Extract the (X, Y) coordinate from the center of the cell holding the provided text.  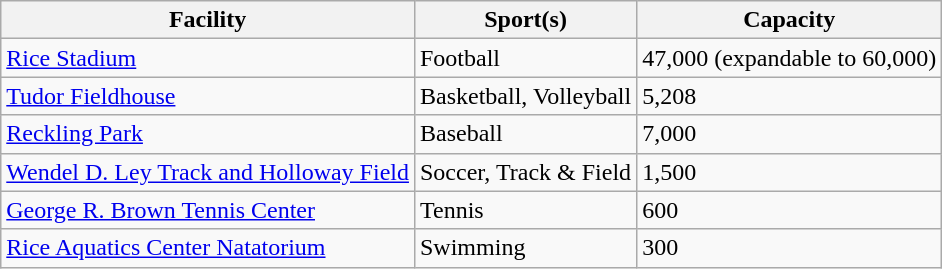
Basketball, Volleyball (525, 96)
Reckling Park (208, 134)
Wendel D. Ley Track and Holloway Field (208, 172)
7,000 (790, 134)
1,500 (790, 172)
Tudor Fieldhouse (208, 96)
Sport(s) (525, 20)
Swimming (525, 248)
George R. Brown Tennis Center (208, 210)
Facility (208, 20)
Soccer, Track & Field (525, 172)
Rice Aquatics Center Natatorium (208, 248)
Rice Stadium (208, 58)
Football (525, 58)
600 (790, 210)
Capacity (790, 20)
47,000 (expandable to 60,000) (790, 58)
Tennis (525, 210)
5,208 (790, 96)
300 (790, 248)
Baseball (525, 134)
